Output the (X, Y) coordinate of the center of the cell containing the given text.  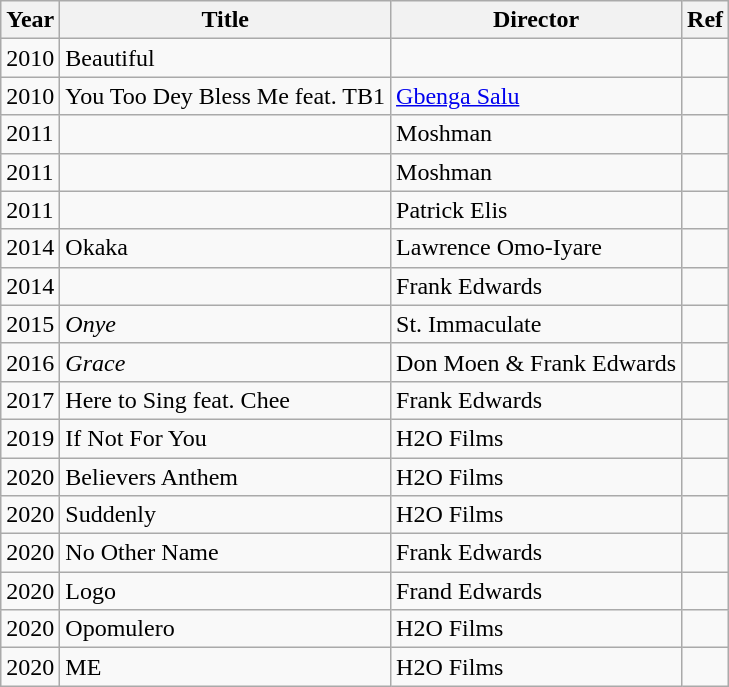
Director (536, 20)
Beautiful (226, 58)
ME (226, 667)
Frand Edwards (536, 591)
No Other Name (226, 553)
Okaka (226, 248)
Patrick Elis (536, 210)
Grace (226, 362)
Suddenly (226, 515)
Here to Sing feat. Chee (226, 400)
2016 (30, 362)
Gbenga Salu (536, 96)
Ref (706, 20)
You Too Dey Bless Me feat. TB1 (226, 96)
2017 (30, 400)
2015 (30, 324)
Onye (226, 324)
Lawrence Omo-Iyare (536, 248)
Logo (226, 591)
Don Moen & Frank Edwards (536, 362)
If Not For You (226, 438)
St. Immaculate (536, 324)
Believers Anthem (226, 477)
Opomulero (226, 629)
Title (226, 20)
2019 (30, 438)
Year (30, 20)
